Return the (x, y) coordinate for the center point of the cell that contains the specified text.  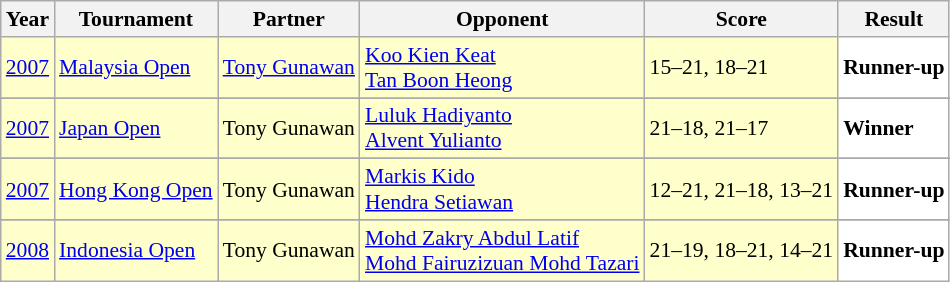
Markis Kido Hendra Setiawan (502, 190)
Koo Kien Keat Tan Boon Heong (502, 68)
Tournament (136, 19)
12–21, 21–18, 13–21 (742, 190)
Partner (289, 19)
Luluk Hadiyanto Alvent Yulianto (502, 128)
21–19, 18–21, 14–21 (742, 250)
Opponent (502, 19)
2008 (28, 250)
Winner (894, 128)
Indonesia Open (136, 250)
Mohd Zakry Abdul Latif Mohd Fairuzizuan Mohd Tazari (502, 250)
Year (28, 19)
21–18, 21–17 (742, 128)
Malaysia Open (136, 68)
Japan Open (136, 128)
15–21, 18–21 (742, 68)
Result (894, 19)
Score (742, 19)
Hong Kong Open (136, 190)
